Identify which cell holds the provided text, then report its (X, Y) central coordinate. 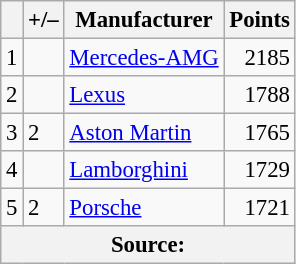
Points (260, 20)
4 (12, 170)
5 (12, 208)
Aston Martin (144, 133)
1721 (260, 208)
Source: (148, 245)
Mercedes-AMG (144, 58)
Manufacturer (144, 20)
2185 (260, 58)
1 (12, 58)
1765 (260, 133)
Lexus (144, 95)
1729 (260, 170)
1788 (260, 95)
+/– (44, 20)
Porsche (144, 208)
3 (12, 133)
Lamborghini (144, 170)
